Identify which cell holds the provided text, then report its (X, Y) central coordinate. 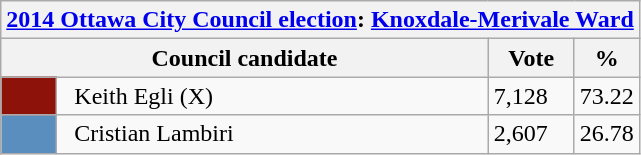
73.22 (606, 96)
26.78 (606, 134)
% (606, 58)
Vote (531, 58)
Cristian Lambiri (272, 134)
2,607 (531, 134)
Keith Egli (X) (272, 96)
7,128 (531, 96)
Council candidate (244, 58)
2014 Ottawa City Council election: Knoxdale-Merivale Ward (320, 20)
